Capture the cell that displays the provided text and extract its (X, Y) central coordinate. 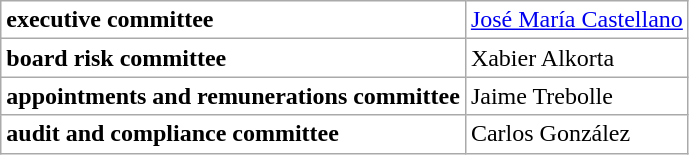
appointments and remunerations committee (234, 96)
Xabier Alkorta (576, 58)
Jaime Trebolle (576, 96)
executive committee (234, 20)
board risk committee (234, 58)
José María Castellano (576, 20)
Carlos González (576, 134)
audit and compliance committee (234, 134)
